Return [x, y] of the center of cell containing provided text 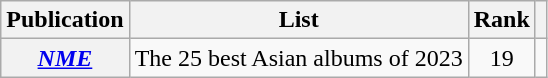
Rank [502, 20]
Publication [65, 20]
List [298, 20]
19 [502, 58]
NME [65, 58]
The 25 best Asian albums of 2023 [298, 58]
